For the text-containing cell, return its midpoint in [X, Y] coordinate format. 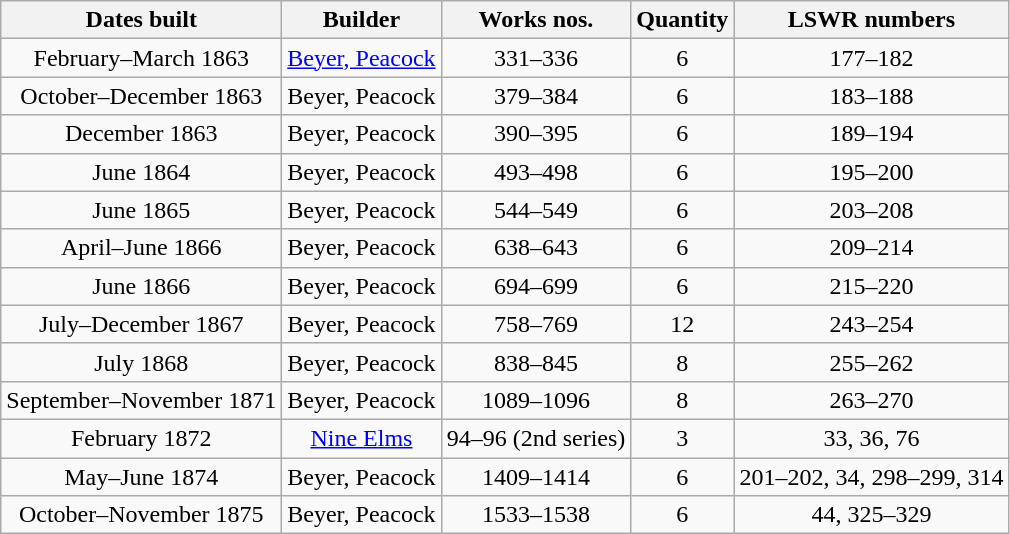
February 1872 [142, 438]
544–549 [536, 210]
183–188 [872, 96]
Nine Elms [362, 438]
April–June 1866 [142, 248]
379–384 [536, 96]
Builder [362, 20]
390–395 [536, 134]
3 [682, 438]
1089–1096 [536, 400]
June 1865 [142, 210]
October–November 1875 [142, 515]
493–498 [536, 172]
255–262 [872, 362]
203–208 [872, 210]
Works nos. [536, 20]
33, 36, 76 [872, 438]
May–June 1874 [142, 477]
215–220 [872, 286]
July 1868 [142, 362]
177–182 [872, 58]
838–845 [536, 362]
October–December 1863 [142, 96]
Dates built [142, 20]
638–643 [536, 248]
July–December 1867 [142, 324]
Quantity [682, 20]
44, 325–329 [872, 515]
195–200 [872, 172]
12 [682, 324]
209–214 [872, 248]
June 1866 [142, 286]
June 1864 [142, 172]
February–March 1863 [142, 58]
694–699 [536, 286]
1533–1538 [536, 515]
201–202, 34, 298–299, 314 [872, 477]
758–769 [536, 324]
1409–1414 [536, 477]
September–November 1871 [142, 400]
94–96 (2nd series) [536, 438]
December 1863 [142, 134]
LSWR numbers [872, 20]
189–194 [872, 134]
243–254 [872, 324]
263–270 [872, 400]
331–336 [536, 58]
